Identify which cell holds the provided text, then report its (x, y) central coordinate. 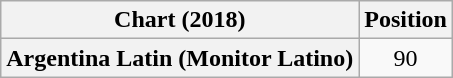
Argentina Latin (Monitor Latino) (180, 58)
Position (406, 20)
90 (406, 58)
Chart (2018) (180, 20)
